Provide the (x, y) coordinate of the cell's center where the given text is located.  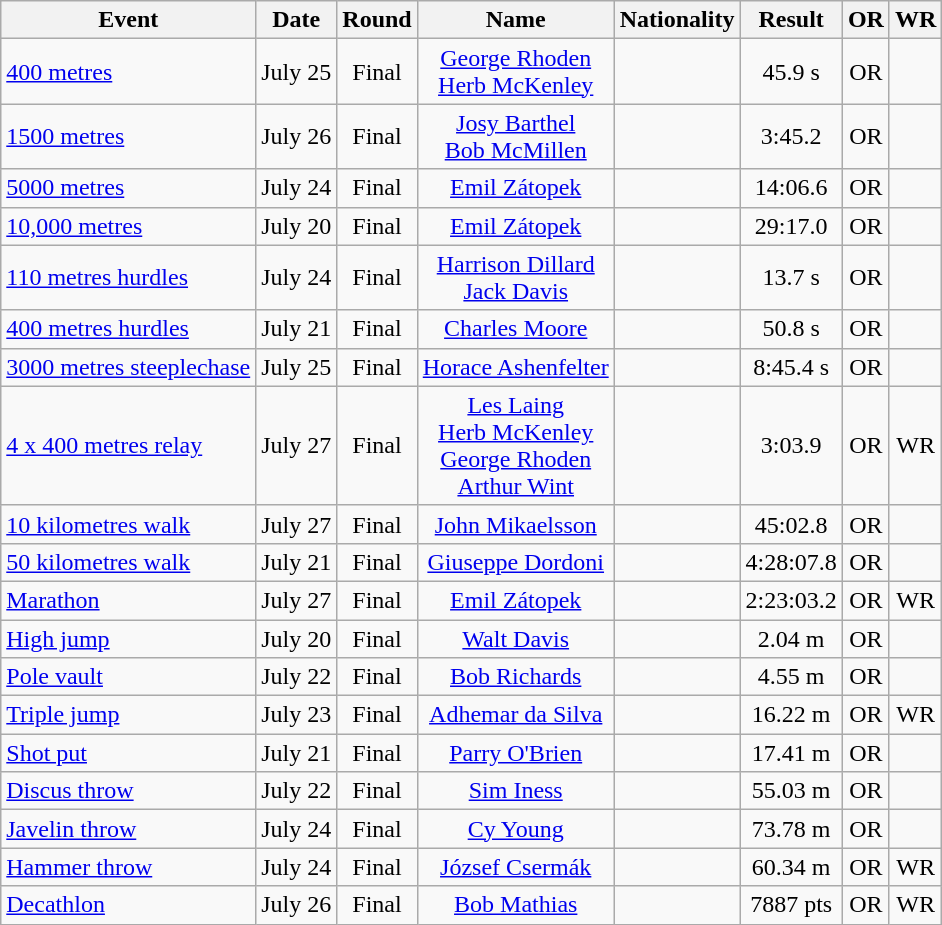
Result (791, 20)
1500 metres (128, 136)
Horace Ashenfelter (516, 367)
Triple jump (128, 715)
Shot put (128, 753)
Walt Davis (516, 639)
Date (296, 20)
73.78 m (791, 829)
4 x 400 metres relay (128, 446)
Charles Moore (516, 329)
Harrison DillardJack Davis (516, 278)
50.8 s (791, 329)
400 metres (128, 72)
29:17.0 (791, 226)
2:23:03.2 (791, 600)
45.9 s (791, 72)
Pole vault (128, 677)
Les LaingHerb McKenleyGeorge RhodenArthur Wint (516, 446)
Discus throw (128, 791)
Marathon (128, 600)
17.41 m (791, 753)
45:02.8 (791, 524)
3:45.2 (791, 136)
16.22 m (791, 715)
High jump (128, 639)
József Csermák (516, 867)
July 23 (296, 715)
55.03 m (791, 791)
400 metres hurdles (128, 329)
Javelin throw (128, 829)
3:03.9 (791, 446)
Cy Young (516, 829)
Nationality (677, 20)
4.55 m (791, 677)
3000 metres steeplechase (128, 367)
Adhemar da Silva (516, 715)
John Mikaelsson (516, 524)
50 kilometres walk (128, 562)
Bob Richards (516, 677)
Event (128, 20)
8:45.4 s (791, 367)
Josy BarthelBob McMillen (516, 136)
4:28:07.8 (791, 562)
7887 pts (791, 905)
George RhodenHerb McKenley (516, 72)
60.34 m (791, 867)
10 kilometres walk (128, 524)
110 metres hurdles (128, 278)
Giuseppe Dordoni (516, 562)
Name (516, 20)
Parry O'Brien (516, 753)
Round (377, 20)
Hammer throw (128, 867)
14:06.6 (791, 188)
13.7 s (791, 278)
2.04 m (791, 639)
10,000 metres (128, 226)
5000 metres (128, 188)
Bob Mathias (516, 905)
Sim Iness (516, 791)
Decathlon (128, 905)
